Return the (X, Y) coordinate for the center point of the cell that contains the specified text.  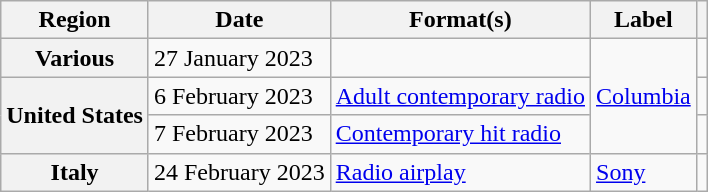
Label (644, 20)
Adult contemporary radio (460, 96)
Contemporary hit radio (460, 134)
United States (75, 115)
Date (239, 20)
6 February 2023 (239, 96)
Radio airplay (460, 172)
7 February 2023 (239, 134)
27 January 2023 (239, 58)
Sony (644, 172)
Columbia (644, 96)
Italy (75, 172)
Various (75, 58)
Region (75, 20)
Format(s) (460, 20)
24 February 2023 (239, 172)
